Return (x, y) of the center of cell containing provided text 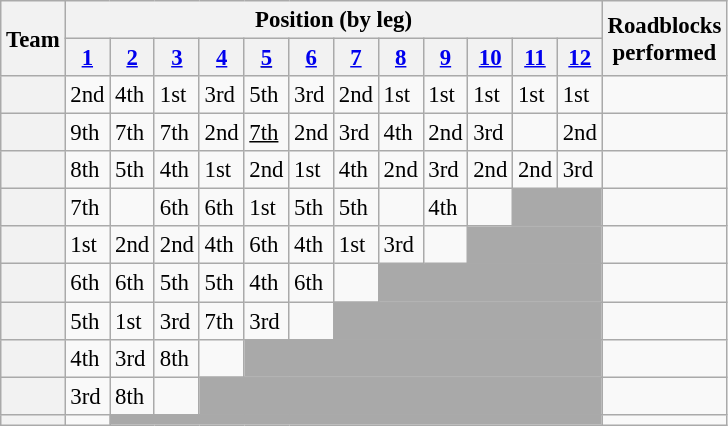
Team (33, 38)
8 (400, 58)
Position (by leg) (334, 20)
Roadblocksperformed (664, 38)
12 (580, 58)
4 (222, 58)
2 (132, 58)
5 (266, 58)
10 (490, 58)
9th (88, 133)
9 (446, 58)
11 (536, 58)
3 (176, 58)
6 (312, 58)
7 (356, 58)
1 (88, 58)
